For the text-containing cell, return its midpoint in (x, y) coordinate format. 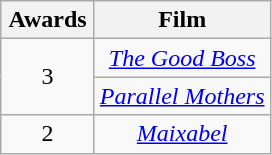
3 (48, 77)
Parallel Mothers (182, 96)
Maixabel (182, 134)
The Good Boss (182, 58)
2 (48, 134)
Film (182, 20)
Awards (48, 20)
